Capture the cell that displays the provided text and extract its [x, y] central coordinate. 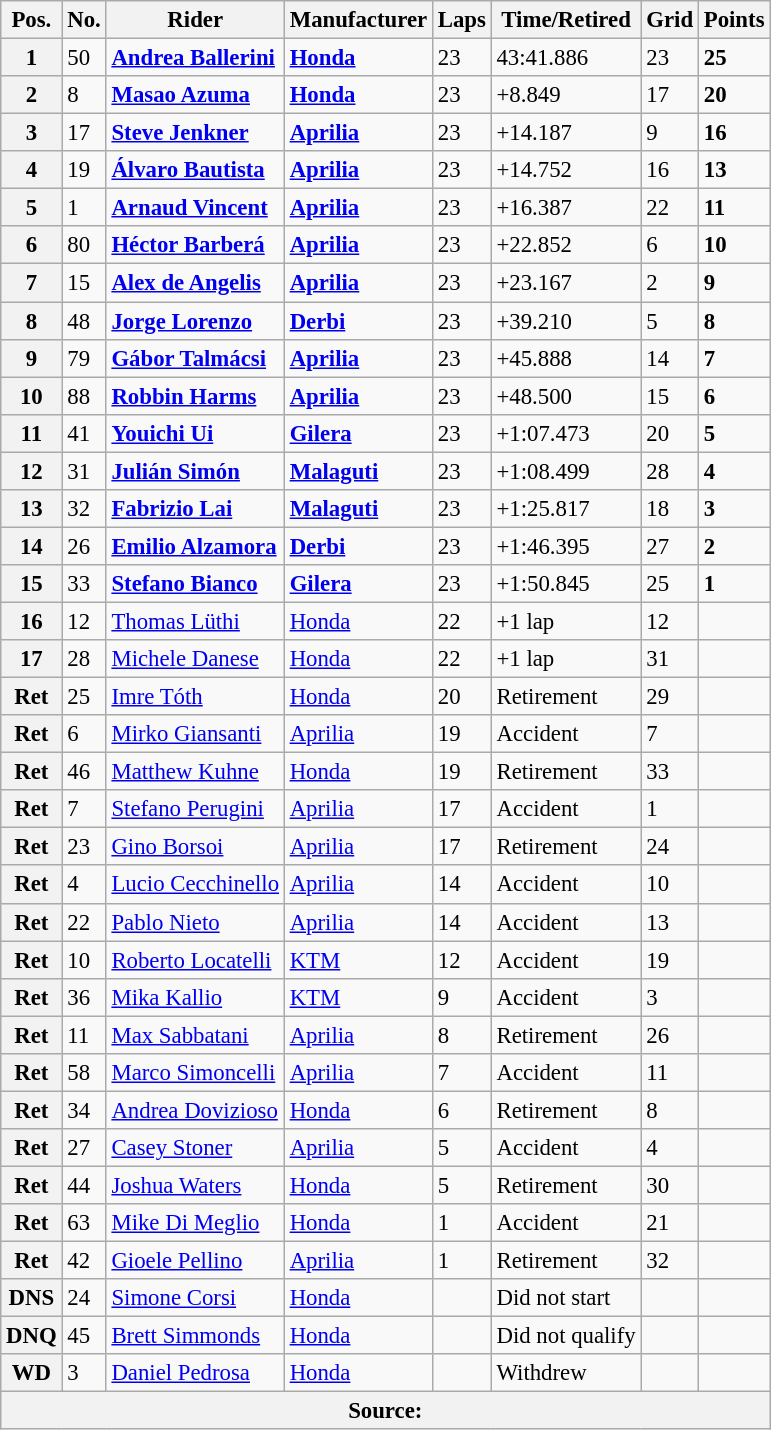
Thomas Lüthi [195, 621]
48 [84, 321]
+1:07.473 [566, 433]
+14.752 [566, 170]
29 [670, 697]
Laps [462, 20]
Max Sabbatani [195, 1035]
Simone Corsi [195, 1298]
Mike Di Meglio [195, 1223]
Stefano Perugini [195, 809]
DNS [32, 1298]
Marco Simoncelli [195, 1073]
Withdrew [566, 1373]
63 [84, 1223]
+1:46.395 [566, 546]
Brett Simmonds [195, 1336]
+1:25.817 [566, 509]
+8.849 [566, 95]
Robbin Harms [195, 396]
Stefano Bianco [195, 584]
No. [84, 20]
+22.852 [566, 245]
Time/Retired [566, 20]
88 [84, 396]
+39.210 [566, 321]
58 [84, 1073]
Mirko Giansanti [195, 734]
Daniel Pedrosa [195, 1373]
Álvaro Bautista [195, 170]
+1:08.499 [566, 471]
Rider [195, 20]
Did not start [566, 1298]
45 [84, 1336]
Emilio Alzamora [195, 546]
Andrea Dovizioso [195, 1110]
Points [734, 20]
Arnaud Vincent [195, 208]
Youichi Ui [195, 433]
Michele Danese [195, 659]
Roberto Locatelli [195, 960]
Matthew Kuhne [195, 772]
18 [670, 509]
DNQ [32, 1336]
42 [84, 1261]
Steve Jenkner [195, 133]
+1:50.845 [566, 584]
Julián Simón [195, 471]
Source: [386, 1411]
Imre Tóth [195, 697]
Manufacturer [358, 20]
41 [84, 433]
Gábor Talmácsi [195, 358]
+16.387 [566, 208]
Pos. [32, 20]
46 [84, 772]
Jorge Lorenzo [195, 321]
Andrea Ballerini [195, 58]
36 [84, 997]
30 [670, 1185]
43:41.886 [566, 58]
34 [84, 1110]
+45.888 [566, 358]
Lucio Cecchinello [195, 885]
44 [84, 1185]
Joshua Waters [195, 1185]
Gioele Pellino [195, 1261]
50 [84, 58]
79 [84, 358]
Did not qualify [566, 1336]
Fabrizio Lai [195, 509]
Casey Stoner [195, 1148]
80 [84, 245]
+48.500 [566, 396]
Alex de Angelis [195, 283]
+23.167 [566, 283]
Pablo Nieto [195, 922]
Gino Borsoi [195, 847]
Mika Kallio [195, 997]
Héctor Barberá [195, 245]
Masao Azuma [195, 95]
+14.187 [566, 133]
21 [670, 1223]
Grid [670, 20]
WD [32, 1373]
